From the cell containing the given text, extract its center point as [x, y] coordinate. 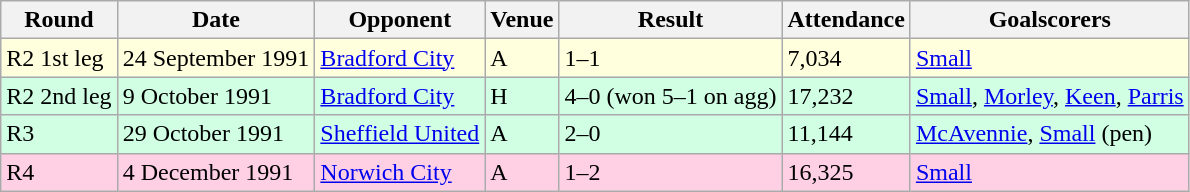
Sheffield United [400, 134]
29 October 1991 [216, 134]
16,325 [846, 172]
Small, Morley, Keen, Parris [1050, 96]
Round [59, 20]
R4 [59, 172]
Opponent [400, 20]
11,144 [846, 134]
7,034 [846, 58]
17,232 [846, 96]
4 December 1991 [216, 172]
H [522, 96]
Venue [522, 20]
Result [670, 20]
Norwich City [400, 172]
2–0 [670, 134]
24 September 1991 [216, 58]
R3 [59, 134]
4–0 (won 5–1 on agg) [670, 96]
1–2 [670, 172]
McAvennie, Small (pen) [1050, 134]
Attendance [846, 20]
R2 2nd leg [59, 96]
9 October 1991 [216, 96]
1–1 [670, 58]
R2 1st leg [59, 58]
Date [216, 20]
Goalscorers [1050, 20]
